Capture the cell that displays the provided text and extract its (x, y) central coordinate. 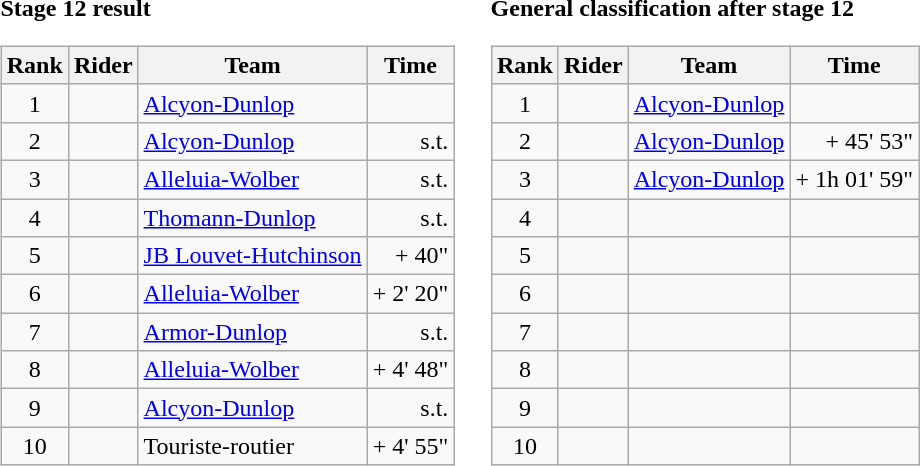
Touriste-routier (252, 446)
+ 40" (410, 256)
+ 2' 20" (410, 294)
+ 4' 48" (410, 370)
+ 1h 01' 59" (854, 179)
Armor-Dunlop (252, 332)
Thomann-Dunlop (252, 217)
JB Louvet-Hutchinson (252, 256)
+ 45' 53" (854, 141)
+ 4' 55" (410, 446)
